Capture the cell that displays the provided text and extract its (X, Y) central coordinate. 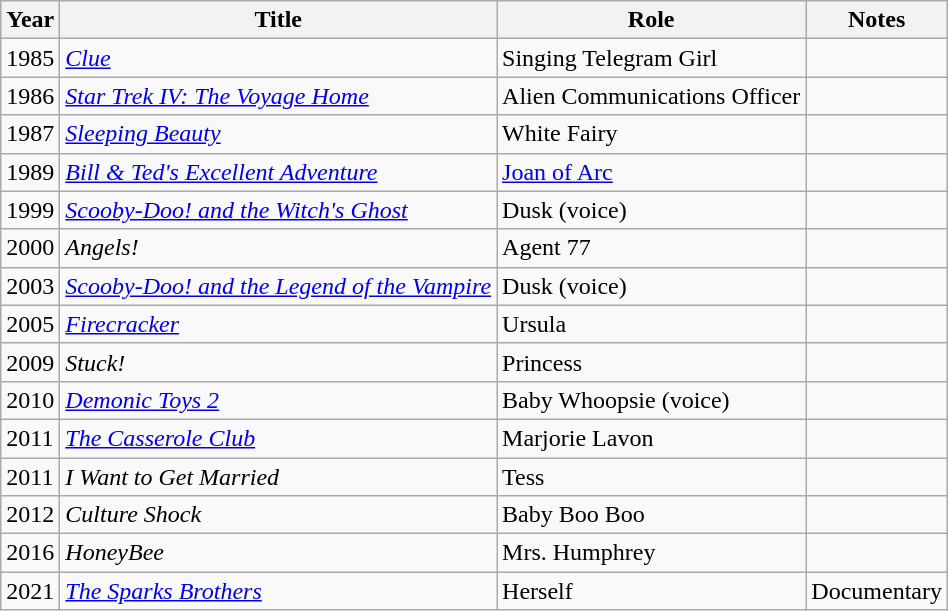
Mrs. Humphrey (652, 553)
2012 (30, 515)
1985 (30, 58)
White Fairy (652, 134)
Baby Boo Boo (652, 515)
Alien Communications Officer (652, 96)
2010 (30, 400)
The Casserole Club (278, 438)
1986 (30, 96)
2003 (30, 286)
I Want to Get Married (278, 477)
2005 (30, 324)
Ursula (652, 324)
1987 (30, 134)
Demonic Toys 2 (278, 400)
Angels! (278, 248)
Culture Shock (278, 515)
2021 (30, 591)
Baby Whoopsie (voice) (652, 400)
Agent 77 (652, 248)
Year (30, 20)
Role (652, 20)
HoneyBee (278, 553)
Clue (278, 58)
The Sparks Brothers (278, 591)
Scooby-Doo! and the Witch's Ghost (278, 210)
Title (278, 20)
Princess (652, 362)
1989 (30, 172)
Firecracker (278, 324)
Marjorie Lavon (652, 438)
Bill & Ted's Excellent Adventure (278, 172)
2009 (30, 362)
Tess (652, 477)
Documentary (877, 591)
2016 (30, 553)
Sleeping Beauty (278, 134)
Scooby-Doo! and the Legend of the Vampire (278, 286)
1999 (30, 210)
Stuck! (278, 362)
2000 (30, 248)
Notes (877, 20)
Herself (652, 591)
Joan of Arc (652, 172)
Star Trek IV: The Voyage Home (278, 96)
Singing Telegram Girl (652, 58)
